Provide the [X, Y] coordinate of the cell's center where the given text is located.  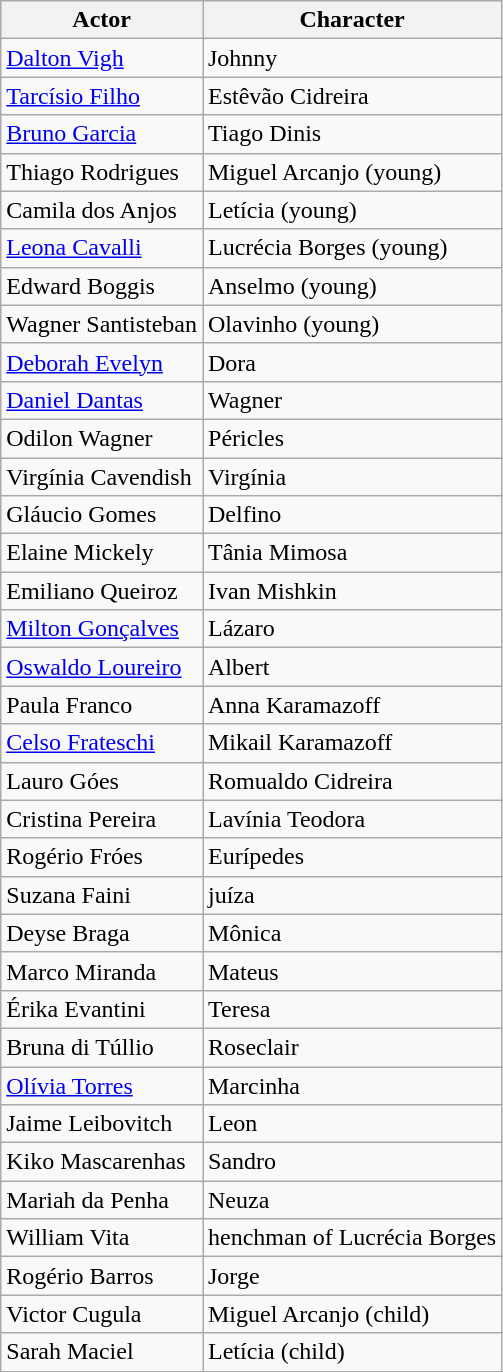
Johnny [352, 58]
Marcinha [352, 1085]
Deyse Braga [102, 933]
Elaine Mickely [102, 553]
Lucrécia Borges (young) [352, 248]
Dalton Vigh [102, 58]
Teresa [352, 1009]
Victor Cugula [102, 1314]
Camila dos Anjos [102, 210]
Marco Miranda [102, 971]
Deborah Evelyn [102, 362]
Virgínia Cavendish [102, 477]
Tarcísio Filho [102, 96]
Paula Franco [102, 705]
Estêvão Cidreira [352, 96]
Dora [352, 362]
Kiko Mascarenhas [102, 1162]
Sandro [352, 1162]
henchman of Lucrécia Borges [352, 1238]
Tânia Mimosa [352, 553]
Wagner [352, 400]
Milton Gonçalves [102, 629]
Érika Evantini [102, 1009]
Cristina Pereira [102, 819]
Mikail Karamazoff [352, 743]
William Vita [102, 1238]
Suzana Faini [102, 895]
Character [352, 20]
Leona Cavalli [102, 248]
Anna Karamazoff [352, 705]
Bruno Garcia [102, 134]
Neuza [352, 1200]
Olívia Torres [102, 1085]
Mateus [352, 971]
Eurípedes [352, 857]
Letícia (child) [352, 1352]
Wagner Santisteban [102, 324]
Ivan Mishkin [352, 591]
Olavinho (young) [352, 324]
Emiliano Queiroz [102, 591]
Actor [102, 20]
Leon [352, 1124]
Rogério Barros [102, 1276]
Anselmo (young) [352, 286]
Rogério Fróes [102, 857]
Mariah da Penha [102, 1200]
Celso Frateschi [102, 743]
Sarah Maciel [102, 1352]
Bruna di Túllio [102, 1047]
Lázaro [352, 629]
Thiago Rodrigues [102, 172]
Roseclair [352, 1047]
Odilon Wagner [102, 438]
Mônica [352, 933]
Albert [352, 667]
Péricles [352, 438]
Edward Boggis [102, 286]
Miguel Arcanjo (young) [352, 172]
juíza [352, 895]
Jorge [352, 1276]
Miguel Arcanjo (child) [352, 1314]
Letícia (young) [352, 210]
Gláucio Gomes [102, 515]
Jaime Leibovitch [102, 1124]
Daniel Dantas [102, 400]
Oswaldo Loureiro [102, 667]
Lavínia Teodora [352, 819]
Tiago Dinis [352, 134]
Lauro Góes [102, 781]
Virgínia [352, 477]
Romualdo Cidreira [352, 781]
Delfino [352, 515]
